Return the [X, Y] coordinate for the center point of the cell that contains the specified text.  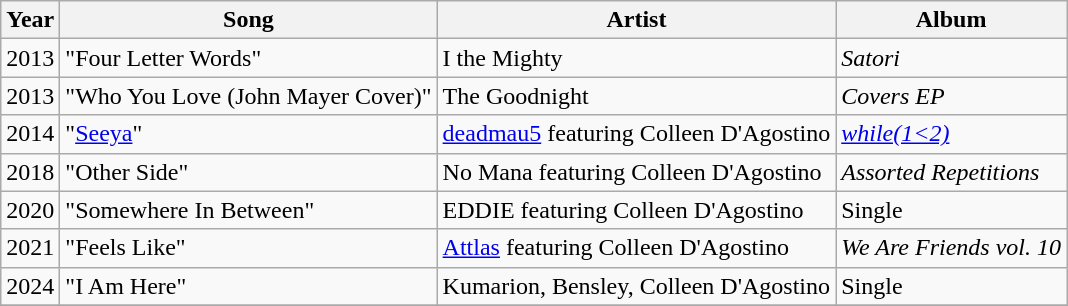
Attlas featuring Colleen D'Agostino [636, 248]
Year [30, 20]
2024 [30, 286]
No Mana featuring Colleen D'Agostino [636, 172]
2014 [30, 134]
Album [952, 20]
"Seeya" [248, 134]
"Somewhere In Between" [248, 210]
deadmau5 featuring Colleen D'Agostino [636, 134]
I the Mighty [636, 58]
Kumarion, Bensley, Colleen D'Agostino [636, 286]
Song [248, 20]
2020 [30, 210]
EDDIE featuring Colleen D'Agostino [636, 210]
"Other Side" [248, 172]
"Four Letter Words" [248, 58]
Assorted Repetitions [952, 172]
Covers EP [952, 96]
We Are Friends vol. 10 [952, 248]
The Goodnight [636, 96]
"Who You Love (John Mayer Cover)" [248, 96]
"I Am Here" [248, 286]
Satori [952, 58]
2021 [30, 248]
"Feels Like" [248, 248]
Artist [636, 20]
2018 [30, 172]
while(1<2) [952, 134]
